Find where the given text appears and provide that cell's center as [X, Y] coordinate. 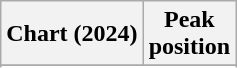
Chart (2024) [72, 34]
Peakposition [189, 34]
